Provide the [X, Y] coordinate of the cell's center where the given text is located.  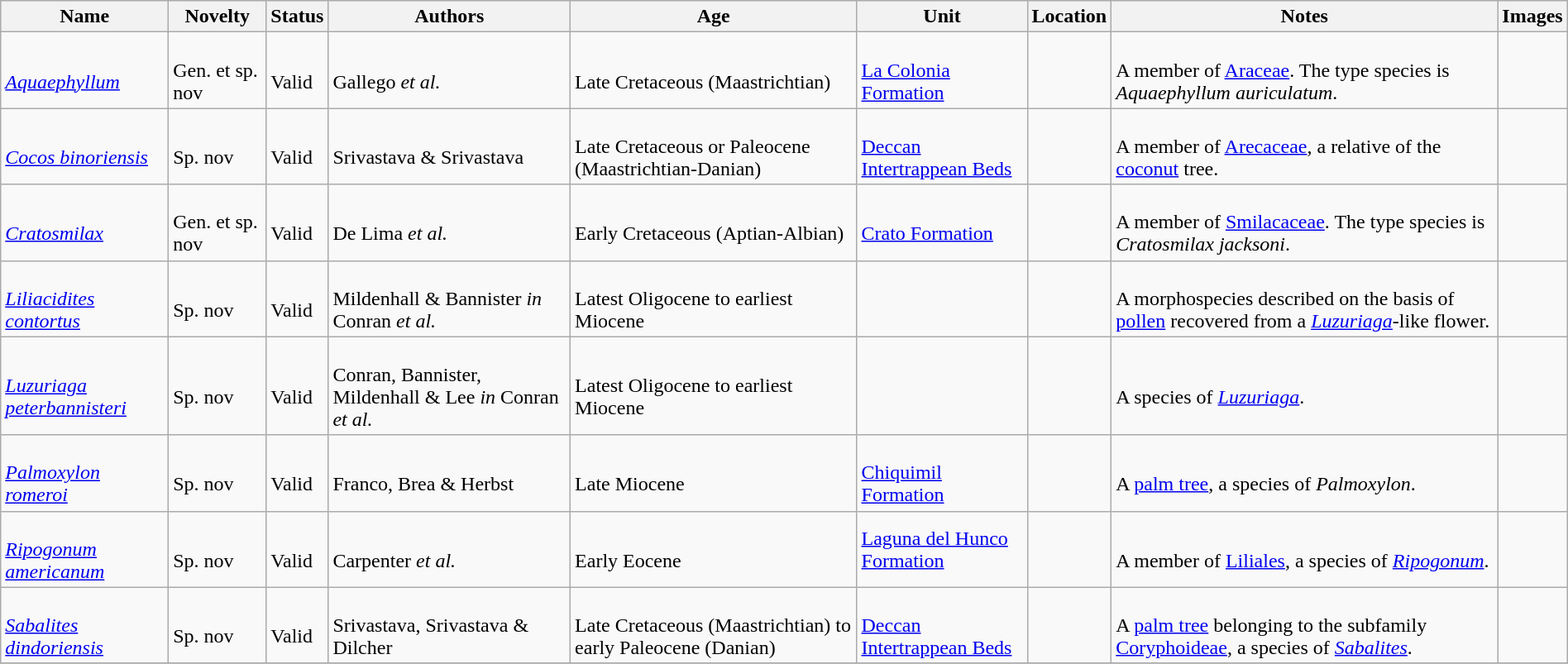
Chiquimil Formation [942, 473]
Early Cretaceous (Aptian-Albian) [714, 222]
A palm tree belonging to the subfamily Coryphoideae, a species of Sabalites. [1305, 625]
Late Miocene [714, 473]
Srivastava & Srivastava [450, 146]
A species of Luzuriaga. [1305, 385]
Status [298, 17]
Late Cretaceous (Maastrichtian) [714, 70]
Carpenter et al. [450, 549]
A member of Arecaceae, a relative of the coconut tree. [1305, 146]
Sabalites dindoriensis [84, 625]
Palmoxylon romeroi [84, 473]
Srivastava, Srivastava & Dilcher [450, 625]
Mildenhall & Bannister in Conran et al. [450, 299]
Unit [942, 17]
Notes [1305, 17]
A member of Araceae. The type species is Aquaephyllum auriculatum. [1305, 70]
Cocos binoriensis [84, 146]
Name [84, 17]
Gallego et al. [450, 70]
Luzuriaga peterbannisteri [84, 385]
A member of Smilacaceae. The type species is Cratosmilax jacksoni. [1305, 222]
Early Eocene [714, 549]
Conran, Bannister, Mildenhall & Lee in Conran et al. [450, 385]
A palm tree, a species of Palmoxylon. [1305, 473]
Authors [450, 17]
Franco, Brea & Herbst [450, 473]
La Colonia Formation [942, 70]
Liliacidites contortus [84, 299]
Late Cretaceous or Paleocene (Maastrichtian-Danian) [714, 146]
Age [714, 17]
Location [1069, 17]
De Lima et al. [450, 222]
Images [1532, 17]
A member of Liliales, a species of Ripogonum. [1305, 549]
Novelty [218, 17]
Crato Formation [942, 222]
Late Cretaceous (Maastrichtian) to early Paleocene (Danian) [714, 625]
Aquaephyllum [84, 70]
A morphospecies described on the basis of pollen recovered from a Luzuriaga-like flower. [1305, 299]
Laguna del Hunco Formation [942, 549]
Ripogonum americanum [84, 549]
Cratosmilax [84, 222]
